From the cell containing the given text, extract its center point as (x, y) coordinate. 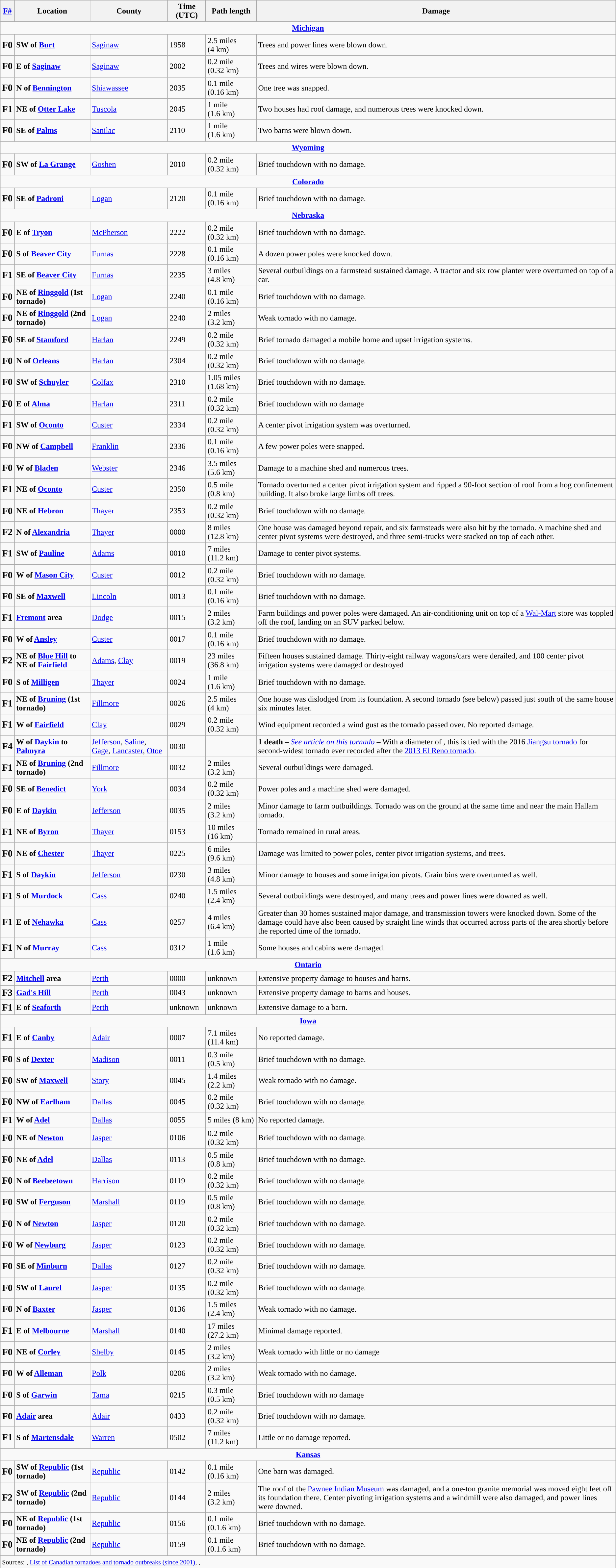
0144 (187, 1497)
S of Beaver City (52, 254)
Gad's Hill (52, 993)
0433 (187, 1416)
Minor damage to farm outbuildings. Tornado was on the ground at the same time and near the main Hallam tornado. (436, 810)
8 miles (12.8 km) (231, 532)
0026 (187, 704)
Sources: , List of Canadian tornadoes and tornado outbreaks (since 2001), , (308, 1561)
SW of Oconto (52, 425)
Lincoln (129, 596)
W of Adel (52, 1120)
Goshen (129, 165)
NE of Republic (2nd tornado) (52, 1545)
Dodge (129, 618)
F4 (7, 746)
N of Orleans (52, 361)
SW of La Grange (52, 165)
0257 (187, 922)
0123 (187, 1245)
NE of Blue Hill to NE of Fairfield (52, 661)
2235 (187, 275)
SW of Laurel (52, 1288)
0013 (187, 596)
Warren (129, 1437)
Damage (436, 11)
One house was dislodged from its foundation. A second tornado (see below) passed just south of the same house six minutes later. (436, 704)
Adams, Clay (129, 661)
0007 (187, 1038)
17 miles (27.2 km) (231, 1331)
Brief tornado damaged a mobile home and upset irrigation systems. (436, 340)
0206 (187, 1374)
NE of Corley (52, 1352)
E of Canby (52, 1038)
0159 (187, 1545)
W of Mason City (52, 575)
0136 (187, 1309)
W of Daykin to Palmyra (52, 746)
23 miles (36.8 km) (231, 661)
2350 (187, 489)
0140 (187, 1331)
NE of Newton (52, 1138)
Trees and power lines were blown down. (436, 45)
Extensive damage to a barn. (436, 1007)
N of Alexandria (52, 532)
N of Bennington (52, 88)
Michigan (308, 28)
NE of Republic (1st tornado) (52, 1523)
0017 (187, 639)
A center pivot irrigation system was overturned. (436, 425)
Clay (129, 725)
0230 (187, 875)
0030 (187, 746)
Location (52, 11)
0010 (187, 553)
Colfax (129, 382)
E of Daykin (52, 810)
Adair area (52, 1416)
2346 (187, 468)
Path length (231, 11)
Several outbuildings on a farmstead sustained damage. A tractor and six row planter were overturned on top of a car. (436, 275)
N of Murray (52, 948)
Nebraska (308, 215)
N of Newton (52, 1223)
3.5 miles (5.6 km) (231, 468)
E of Alma (52, 403)
Shiawassee (129, 88)
F3 (7, 993)
Power poles and a machine shed were damaged. (436, 789)
0015 (187, 618)
Kansas (308, 1454)
NE of Chester (52, 853)
NW of Campbell (52, 446)
SW of Republic (2nd tornado) (52, 1497)
W of Bladen (52, 468)
6 miles (9.6 km) (231, 853)
NE of Bruning (1st tornado) (52, 704)
Webster (129, 468)
SE of Maxwell (52, 596)
2334 (187, 425)
SW of Burt (52, 45)
Iowa (308, 1021)
NE of Bruning (2nd tornado) (52, 767)
0055 (187, 1120)
One tree was snapped. (436, 88)
SE of Padroni (52, 198)
York (129, 789)
0312 (187, 948)
SE of Minburn (52, 1266)
7.1 miles (11.4 km) (231, 1038)
One barn was damaged. (436, 1472)
W of Ansley (52, 639)
1958 (187, 45)
SE of Stamford (52, 340)
2110 (187, 130)
0142 (187, 1472)
Extensive property damage to houses and barns. (436, 978)
E of Nehawka (52, 922)
Ontario (308, 965)
0153 (187, 832)
SE of Beaver City (52, 275)
N of Baxter (52, 1309)
0135 (187, 1288)
Several outbuildings were destroyed, and many trees and power lines were downed as well. (436, 896)
F# (7, 11)
E of Melbourne (52, 1331)
A dozen power poles were knocked down. (436, 254)
0034 (187, 789)
NW of Earlham (52, 1102)
0043 (187, 993)
0032 (187, 767)
0029 (187, 725)
W of Alleman (52, 1374)
SW of Ferguson (52, 1202)
Jefferson, Saline, Gage, Lancaster, Otoe (129, 746)
Adams (129, 553)
NE of Ringgold (1st tornado) (52, 297)
10 miles (16 km) (231, 832)
SE of Benedict (52, 789)
N of Beebeetown (52, 1181)
Damage to center pivot systems. (436, 553)
SW of Pauline (52, 553)
0225 (187, 853)
S of Milligen (52, 682)
SE of Palms (52, 130)
2010 (187, 165)
2222 (187, 232)
2353 (187, 511)
Fifteen houses sustained damage. Thirty-eight railway wagons/cars were derailed, and 100 center pivot irrigation systems were damaged or destroyed (436, 661)
County (129, 11)
SW of Maxwell (52, 1081)
0145 (187, 1352)
E of Saginaw (52, 66)
Weak tornado with little or no damage (436, 1352)
S of Garwin (52, 1395)
W of Newburg (52, 1245)
Madison (129, 1059)
0240 (187, 896)
1.05 miles (1.68 km) (231, 382)
McPherson (129, 232)
Tama (129, 1395)
Franklin (129, 446)
S of Daykin (52, 875)
0215 (187, 1395)
Fremont area (52, 618)
Several outbuildings were damaged. (436, 767)
4 miles (6.4 km) (231, 922)
Tornado remained in rural areas. (436, 832)
Shelby (129, 1352)
Time (UTC) (187, 11)
2045 (187, 109)
NE of Oconto (52, 489)
S of Martensdale (52, 1437)
0502 (187, 1437)
Minimal damage reported. (436, 1331)
NE of Adel (52, 1159)
Colorado (308, 181)
Some houses and cabins were damaged. (436, 948)
Minor damage to houses and some irrigation pivots. Grain bins were overturned as well. (436, 875)
Sanilac (129, 130)
1.4 miles (2.2 km) (231, 1081)
0011 (187, 1059)
A few power poles were snapped. (436, 446)
S of Murdock (52, 896)
NE of Ringgold (2nd tornado) (52, 318)
2002 (187, 66)
Damage to a machine shed and numerous trees. (436, 468)
Trees and wires were blown down. (436, 66)
Wind equipment recorded a wind gust as the tornado passed over. No reported damage. (436, 725)
Extensive property damage to barns and houses. (436, 993)
W of Fairfield (52, 725)
S of Dexter (52, 1059)
0019 (187, 661)
0127 (187, 1266)
Story (129, 1081)
SW of Republic (1st tornado) (52, 1472)
Little or no damage reported. (436, 1437)
E of Tryon (52, 232)
NE of Byron (52, 832)
2304 (187, 361)
Tuscola (129, 109)
2310 (187, 382)
5 miles (8 km) (231, 1120)
Harrison (129, 1181)
NE of Otter Lake (52, 109)
2336 (187, 446)
Two barns were blown down. (436, 130)
NE of Hebron (52, 511)
0120 (187, 1223)
2228 (187, 254)
2311 (187, 403)
2120 (187, 198)
Polk (129, 1374)
0113 (187, 1159)
2035 (187, 88)
Two houses had roof damage, and numerous trees were knocked down. (436, 109)
0035 (187, 810)
E of Seaforth (52, 1007)
0012 (187, 575)
SW of Schuyler (52, 382)
0156 (187, 1523)
0024 (187, 682)
Wyoming (308, 147)
2249 (187, 340)
Mitchell area (52, 978)
0106 (187, 1138)
Damage was limited to power poles, center pivot irrigation systems, and trees. (436, 853)
